Detect which cell encompasses the target text, then output its (X, Y) center coordinate. 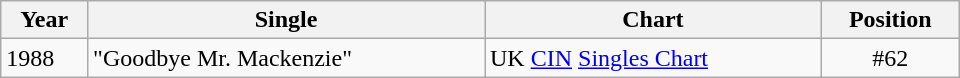
Position (890, 20)
"Goodbye Mr. Mackenzie" (286, 58)
#62 (890, 58)
Single (286, 20)
Chart (652, 20)
UK CIN Singles Chart (652, 58)
1988 (44, 58)
Year (44, 20)
